Pinpoint the cell where the given text exists, returning its [X, Y] midpoint coordinate. 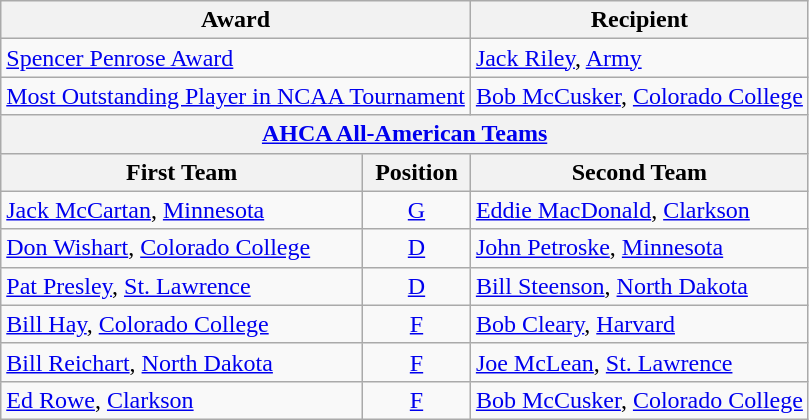
John Petroske, Minnesota [639, 248]
Ed Rowe, Clarkson [182, 400]
Position [417, 172]
Most Outstanding Player in NCAA Tournament [236, 96]
G [417, 210]
Spencer Penrose Award [236, 58]
Bill Reichart, North Dakota [182, 362]
Second Team [639, 172]
Jack McCartan, Minnesota [182, 210]
First Team [182, 172]
Bill Steenson, North Dakota [639, 286]
Bob Cleary, Harvard [639, 324]
Recipient [639, 20]
Bill Hay, Colorado College [182, 324]
Eddie MacDonald, Clarkson [639, 210]
Don Wishart, Colorado College [182, 248]
Jack Riley, Army [639, 58]
Joe McLean, St. Lawrence [639, 362]
AHCA All-American Teams [405, 134]
Pat Presley, St. Lawrence [182, 286]
Award [236, 20]
